Pinpoint the cell where the given text exists, returning its [X, Y] midpoint coordinate. 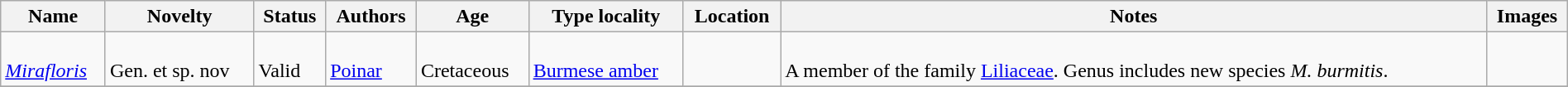
Status [289, 17]
Age [472, 17]
Authors [371, 17]
Type locality [605, 17]
Cretaceous [472, 60]
A member of the family Liliaceae. Genus includes new species M. burmitis. [1134, 60]
Gen. et sp. nov [179, 60]
Notes [1134, 17]
Mirafloris [53, 60]
Burmese amber [605, 60]
Images [1527, 17]
Valid [289, 60]
Poinar [371, 60]
Novelty [179, 17]
Location [731, 17]
Name [53, 17]
